Return (x, y) of the center of cell containing provided text 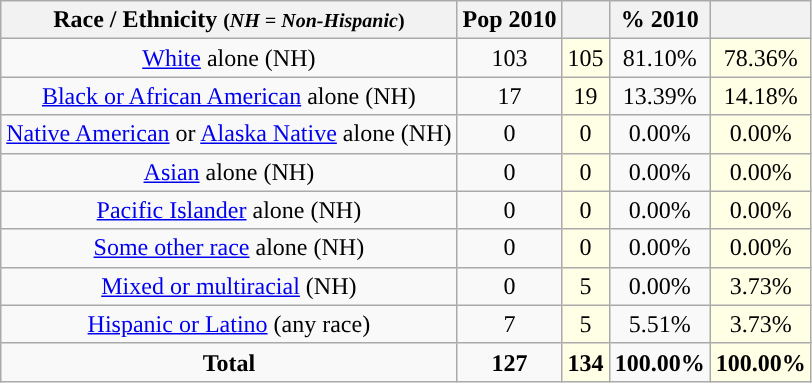
Total (229, 362)
134 (586, 362)
13.39% (660, 96)
Hispanic or Latino (any race) (229, 324)
Black or African American alone (NH) (229, 96)
Some other race alone (NH) (229, 248)
White alone (NH) (229, 58)
81.10% (660, 58)
Race / Ethnicity (NH = Non-Hispanic) (229, 20)
78.36% (760, 58)
Pacific Islander alone (NH) (229, 210)
Pop 2010 (510, 20)
Asian alone (NH) (229, 172)
5.51% (660, 324)
103 (510, 58)
Native American or Alaska Native alone (NH) (229, 134)
% 2010 (660, 20)
19 (586, 96)
127 (510, 362)
14.18% (760, 96)
Mixed or multiracial (NH) (229, 286)
7 (510, 324)
105 (586, 58)
17 (510, 96)
